Determine the [x, y] coordinate at the center of the cell enclosing the given text.  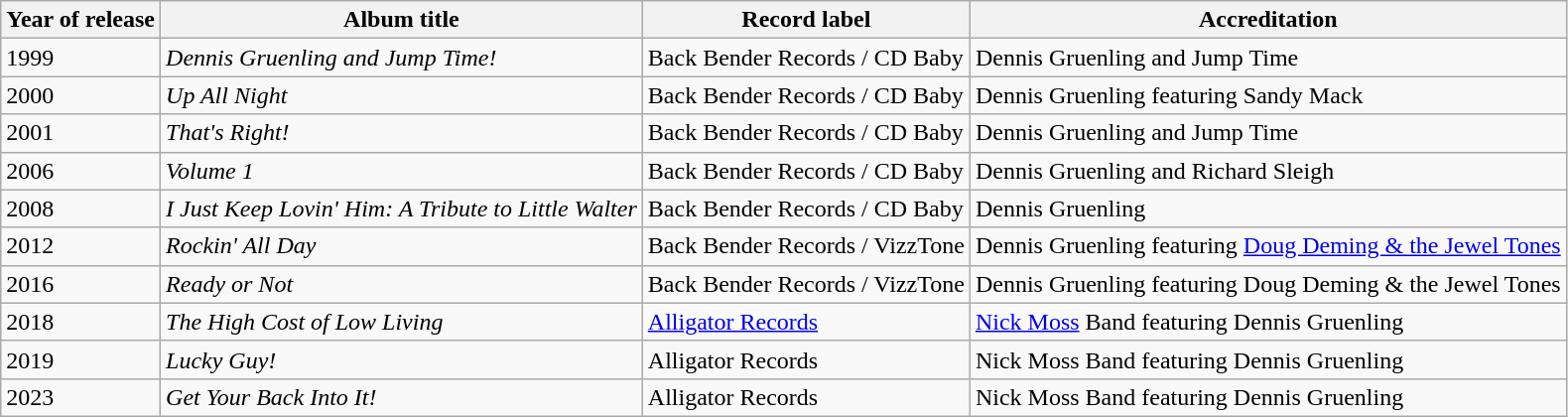
That's Right! [402, 133]
Volume 1 [402, 171]
Lucky Guy! [402, 359]
Ready or Not [402, 284]
2012 [81, 246]
2001 [81, 133]
Accreditation [1268, 20]
Year of release [81, 20]
2023 [81, 397]
Up All Night [402, 95]
2008 [81, 208]
I Just Keep Lovin' Him: A Tribute to Little Walter [402, 208]
1999 [81, 58]
2000 [81, 95]
2019 [81, 359]
Dennis Gruenling featuring Sandy Mack [1268, 95]
Dennis Gruenling and Jump Time! [402, 58]
Dennis Gruenling and Richard Sleigh [1268, 171]
Get Your Back Into It! [402, 397]
Dennis Gruenling [1268, 208]
Album title [402, 20]
2016 [81, 284]
Rockin' All Day [402, 246]
2018 [81, 322]
The High Cost of Low Living [402, 322]
2006 [81, 171]
Record label [806, 20]
